Detect which cell encompasses the target text, then output its (X, Y) center coordinate. 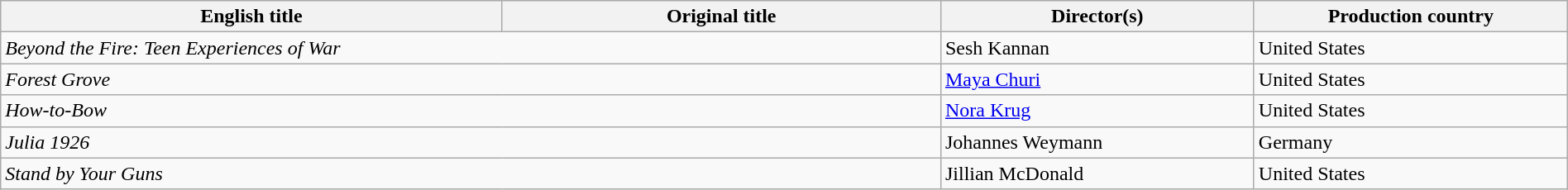
Original title (721, 17)
Maya Churi (1097, 79)
Julia 1926 (471, 142)
Director(s) (1097, 17)
Forest Grove (471, 79)
Nora Krug (1097, 111)
How-to-Bow (471, 111)
Production country (1411, 17)
Sesh Kannan (1097, 48)
Germany (1411, 142)
Beyond the Fire: Teen Experiences of War (471, 48)
English title (251, 17)
Jillian McDonald (1097, 173)
Stand by Your Guns (471, 173)
Johannes Weymann (1097, 142)
